Detect which cell encompasses the target text, then output its (X, Y) center coordinate. 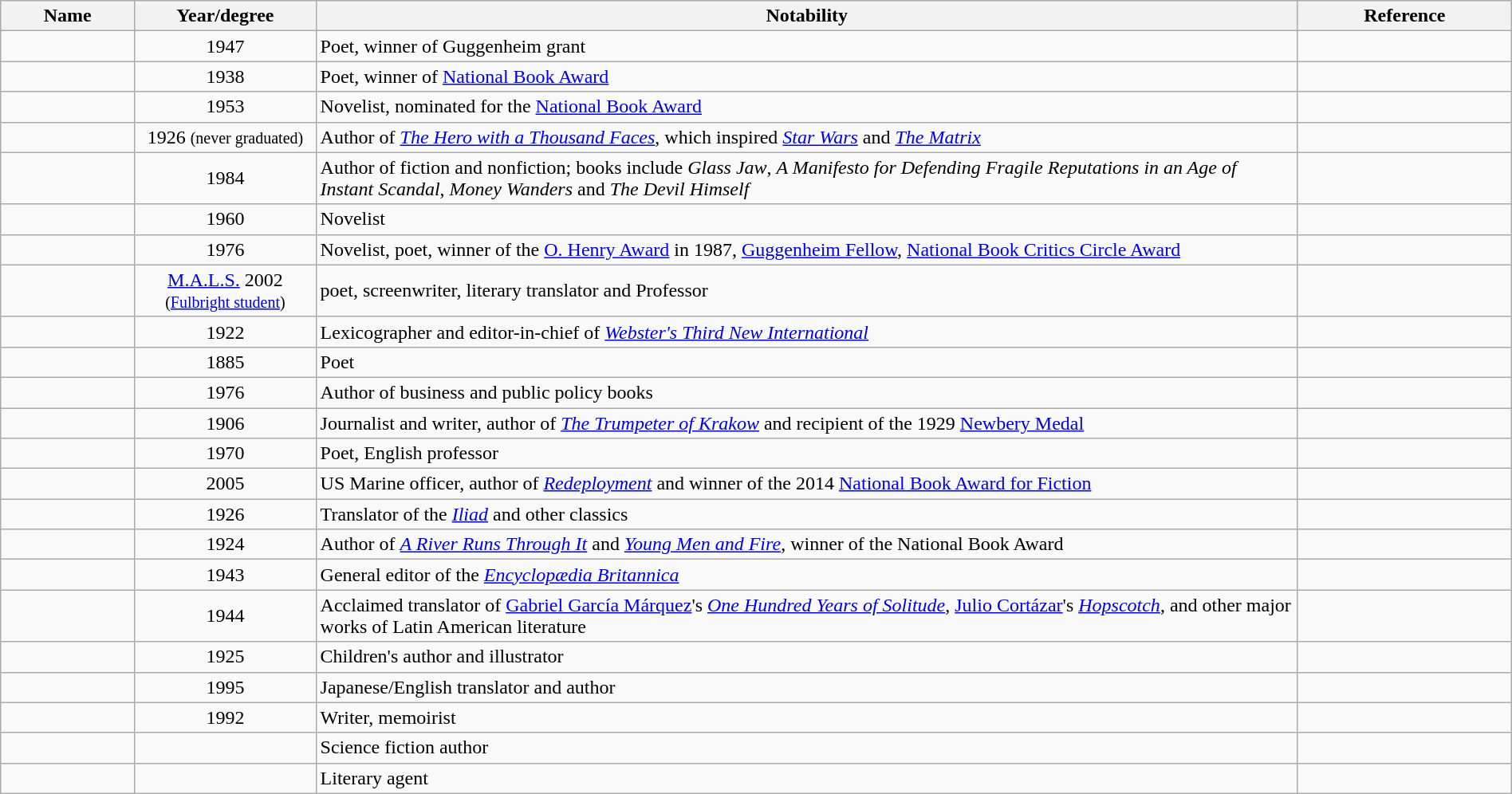
Author of The Hero with a Thousand Faces, which inspired Star Wars and The Matrix (807, 137)
1925 (225, 657)
Poet, winner of National Book Award (807, 77)
Reference (1404, 16)
Children's author and illustrator (807, 657)
1992 (225, 717)
1926 (never graduated) (225, 137)
Year/degree (225, 16)
Literary agent (807, 778)
Poet, winner of Guggenheim grant (807, 46)
M.A.L.S. 2002 (Fulbright student) (225, 290)
Novelist, nominated for the National Book Award (807, 107)
1953 (225, 107)
Journalist and writer, author of The Trumpeter of Krakow and recipient of the 1929 Newbery Medal (807, 423)
1944 (225, 615)
Novelist (807, 219)
poet, screenwriter, literary translator and Professor (807, 290)
1938 (225, 77)
Name (68, 16)
Author of business and public policy books (807, 392)
1960 (225, 219)
Writer, memoirist (807, 717)
Japanese/English translator and author (807, 687)
Notability (807, 16)
1943 (225, 575)
Science fiction author (807, 748)
1924 (225, 544)
General editor of the Encyclopædia Britannica (807, 575)
1926 (225, 514)
Poet, English professor (807, 454)
Translator of the Iliad and other classics (807, 514)
Poet (807, 362)
Author of A River Runs Through It and Young Men and Fire, winner of the National Book Award (807, 544)
Lexicographer and editor-in-chief of Webster's Third New International (807, 332)
1947 (225, 46)
Novelist, poet, winner of the O. Henry Award in 1987, Guggenheim Fellow, National Book Critics Circle Award (807, 250)
1922 (225, 332)
1885 (225, 362)
1984 (225, 179)
1995 (225, 687)
1970 (225, 454)
1906 (225, 423)
US Marine officer, author of Redeployment and winner of the 2014 National Book Award for Fiction (807, 484)
2005 (225, 484)
